Locate the cell with the specified text and output its [x, y] center coordinate. 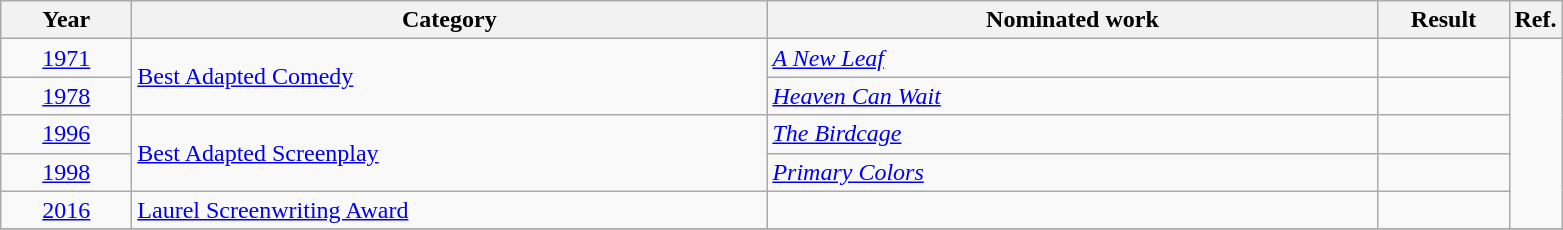
Category [450, 20]
Result [1444, 20]
Best Adapted Comedy [450, 77]
A New Leaf [1072, 58]
Nominated work [1072, 20]
1998 [66, 172]
Primary Colors [1072, 172]
Best Adapted Screenplay [450, 153]
Year [66, 20]
1978 [66, 96]
The Birdcage [1072, 134]
1996 [66, 134]
1971 [66, 58]
Laurel Screenwriting Award [450, 210]
Heaven Can Wait [1072, 96]
Ref. [1536, 20]
2016 [66, 210]
